Extract the [X, Y] coordinate from the center of the cell holding the provided text.  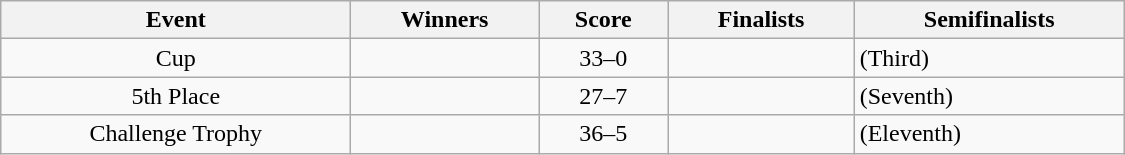
(Third) [989, 58]
36–5 [604, 134]
Finalists [761, 20]
(Eleventh) [989, 134]
Event [176, 20]
27–7 [604, 96]
Cup [176, 58]
(Seventh) [989, 96]
Semifinalists [989, 20]
Challenge Trophy [176, 134]
5th Place [176, 96]
33–0 [604, 58]
Score [604, 20]
Winners [445, 20]
